Return [X, Y] of the center of cell containing provided text 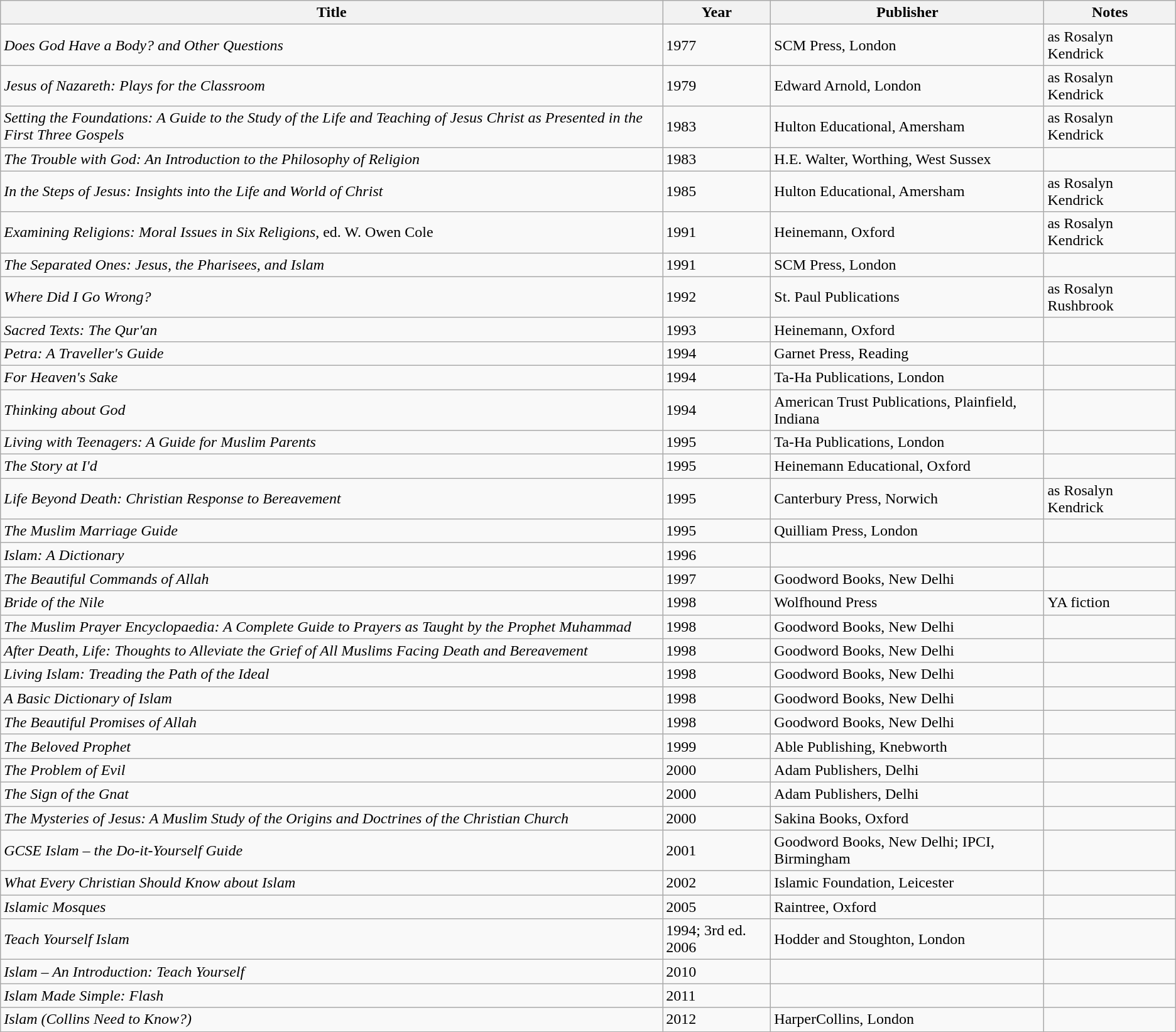
Does God Have a Body? and Other Questions [332, 45]
St. Paul Publications [907, 297]
Bride of the Nile [332, 603]
The Beautiful Promises of Allah [332, 722]
A Basic Dictionary of Islam [332, 698]
The Beautiful Commands of Allah [332, 579]
1977 [717, 45]
1992 [717, 297]
After Death, Life: Thoughts to Alleviate the Grief of All Muslims Facing Death and Bereavement [332, 650]
1979 [717, 85]
Hodder and Stoughton, London [907, 939]
The Story at I'd [332, 466]
1993 [717, 329]
Islamic Foundation, Leicester [907, 883]
Canterbury Press, Norwich [907, 499]
Islamic Mosques [332, 907]
Sakina Books, Oxford [907, 818]
HarperCollins, London [907, 1019]
2002 [717, 883]
Islam: A Dictionary [332, 555]
Notes [1109, 13]
Goodword Books, New Delhi; IPCI, Birmingham [907, 851]
Year [717, 13]
Thinking about God [332, 410]
Edward Arnold, London [907, 85]
2011 [717, 996]
Able Publishing, Knebworth [907, 746]
Quilliam Press, London [907, 531]
1985 [717, 191]
Life Beyond Death: Christian Response to Bereavement [332, 499]
Petra: A Traveller's Guide [332, 353]
as Rosalyn Rushbrook [1109, 297]
The Trouble with God: An Introduction to the Philosophy of Religion [332, 159]
Title [332, 13]
YA fiction [1109, 603]
What Every Christian Should Know about Islam [332, 883]
Sacred Texts: The Qur'an [332, 329]
Examining Religions: Moral Issues in Six Religions, ed. W. Owen Cole [332, 233]
For Heaven's Sake [332, 377]
2005 [717, 907]
1996 [717, 555]
1994; 3rd ed. 2006 [717, 939]
The Separated Ones: Jesus, the Pharisees, and Islam [332, 265]
GCSE Islam – the Do-it-Yourself Guide [332, 851]
The Muslim Marriage Guide [332, 531]
Setting the Foundations: A Guide to the Study of the Life and Teaching of Jesus Christ as Presented in the First Three Gospels [332, 127]
1999 [717, 746]
1997 [717, 579]
Islam (Collins Need to Know?) [332, 1019]
Islam Made Simple: Flash [332, 996]
In the Steps of Jesus: Insights into the Life and World of Christ [332, 191]
The Muslim Prayer Encyclopaedia: A Complete Guide to Prayers as Taught by the Prophet Muhammad [332, 627]
Publisher [907, 13]
Raintree, Oxford [907, 907]
Wolfhound Press [907, 603]
American Trust Publications, Plainfield, Indiana [907, 410]
Garnet Press, Reading [907, 353]
Islam – An Introduction: Teach Yourself [332, 972]
Jesus of Nazareth: Plays for the Classroom [332, 85]
Heinemann Educational, Oxford [907, 466]
2001 [717, 851]
The Problem of Evil [332, 770]
2012 [717, 1019]
Living with Teenagers: A Guide for Muslim Parents [332, 442]
The Beloved Prophet [332, 746]
Living Islam: Treading the Path of the Ideal [332, 674]
2010 [717, 972]
Teach Yourself Islam [332, 939]
Where Did I Go Wrong? [332, 297]
The Sign of the Gnat [332, 794]
The Mysteries of Jesus: A Muslim Study of the Origins and Doctrines of the Christian Church [332, 818]
H.E. Walter, Worthing, West Sussex [907, 159]
